From the cell containing the given text, extract its center point as [x, y] coordinate. 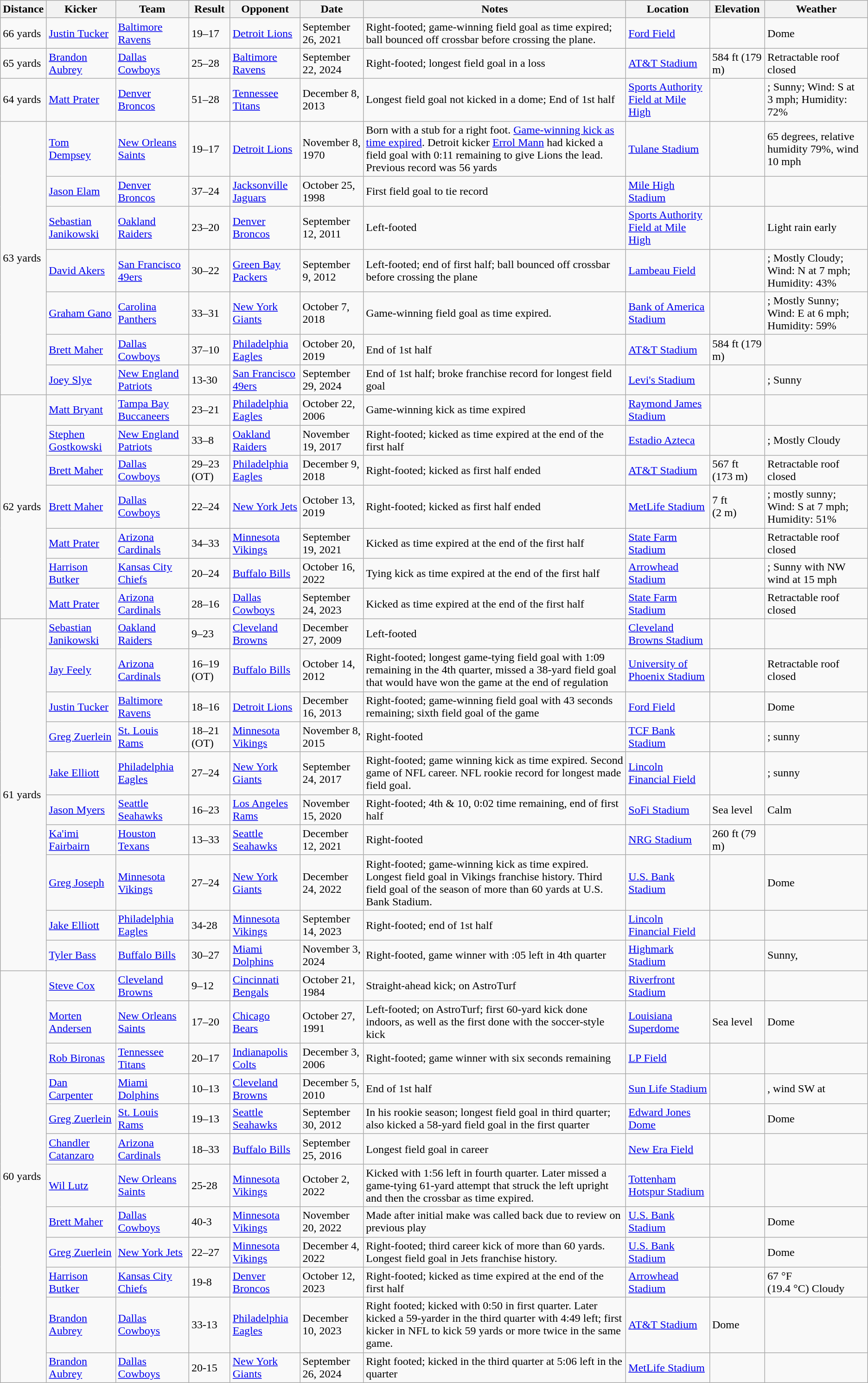
; Mostly Cloudy [817, 440]
66 yards [23, 33]
Wil Lutz [81, 1185]
Notes [495, 9]
December 16, 2013 [332, 707]
; Sunny [817, 379]
Jason Elam [81, 191]
Raymond James Stadium [668, 410]
Cincinnati Bengals [265, 985]
34–33 [210, 544]
Jacksonville Jaguars [265, 191]
Graham Gano [81, 313]
Edward Jones Dome [668, 1119]
Weather [817, 9]
29–23 (OT) [210, 470]
37–24 [210, 191]
18–21 (OT) [210, 736]
Levi's Stadium [668, 379]
Light rain early [817, 228]
September 19, 2021 [332, 544]
18–16 [210, 707]
Chandler Catanzaro [81, 1149]
LP Field [668, 1058]
; Sunny with NW wind at 15 mph [817, 573]
Right-footed; game-winning field goal with 43 seconds remaining; sixth field goal of the game [495, 707]
October 2, 2022 [332, 1185]
September 29, 2024 [332, 379]
September 22, 2024 [332, 63]
Ka'imi Fairbairn [81, 839]
Dan Carpenter [81, 1089]
13–33 [210, 839]
October 20, 2019 [332, 350]
September 24, 2017 [332, 773]
Right-footed; game winner with six seconds remaining [495, 1058]
Tampa Bay Buccaneers [152, 410]
Made after initial make was called back due to review on previous play [495, 1222]
Cleveland Browns Stadium [668, 634]
September 9, 2012 [332, 270]
First field goal to tie record [495, 191]
Jason Myers [81, 810]
Carolina Panthers [152, 313]
Team [152, 9]
Indianapolis Colts [265, 1058]
25-28 [210, 1185]
; mostly sunny; Wind: S at 7 mph; Humidity: 51% [817, 507]
September 14, 2023 [332, 925]
40-3 [210, 1222]
20–17 [210, 1058]
9–23 [210, 634]
Tulane Stadium [668, 148]
65 degrees, relative humidity 79%, wind 10 mph [817, 148]
Left-footed; on AstroTurf; first 60-yard kick done indoors, as well as the first done with the soccer-style kick [495, 1022]
TCF Bank Stadium [668, 736]
19–13 [210, 1119]
Green Bay Packers [265, 270]
63 yards [23, 258]
In his rookie season; longest field goal in third quarter; also kicked a 58-yard field goal in the first quarter [495, 1119]
December 8, 2013 [332, 100]
End of 1st half; broke franchise record for longest field goal [495, 379]
November 20, 2022 [332, 1222]
19-8 [210, 1282]
23–21 [210, 410]
November 8, 1970 [332, 148]
Steve Cox [81, 985]
Tyler Bass [81, 955]
13-30 [210, 379]
October 27, 1991 [332, 1022]
567 ft(173 m) [737, 470]
December 24, 2022 [332, 882]
December 4, 2022 [332, 1252]
Calm [817, 810]
18–33 [210, 1149]
Result [210, 9]
Right-footed; third career kick of more than 60 yards. Longest field goal in Jets franchise history. [495, 1252]
Lambeau Field [668, 270]
Game-winning field goal as time expired. [495, 313]
30–22 [210, 270]
Right-footed, game winner with :05 left in 4th quarter [495, 955]
Rob Bironas [81, 1058]
November 15, 2020 [332, 810]
New Era Field [668, 1149]
; Sunny; Wind: S at 3 mph; Humidity: 72% [817, 100]
Joey Slye [81, 379]
9–12 [210, 985]
Tottenham Hotspur Stadium [668, 1185]
Stephen Gostkowski [81, 440]
SoFi Stadium [668, 810]
Right-footed; 4th & 10, 0:02 time remaining, end of first half [495, 810]
Right-footed; end of 1st half [495, 925]
October 16, 2022 [332, 573]
64 yards [23, 100]
Chicago Bears [265, 1022]
November 3, 2024 [332, 955]
60 yards [23, 1176]
David Akers [81, 270]
7 ft(2 m) [737, 507]
; Mostly Sunny; Wind: E at 6 mph; Humidity: 59% [817, 313]
16–19 (OT) [210, 670]
Greg Joseph [81, 882]
33-13 [210, 1325]
Left-footed; end of first half; ball bounced off crossbar before crossing the plane [495, 270]
65 yards [23, 63]
34-28 [210, 925]
20–24 [210, 573]
November 8, 2015 [332, 736]
October 13, 2019 [332, 507]
December 12, 2021 [332, 839]
Houston Texans [152, 839]
Tying kick as time expired at the end of the first half [495, 573]
62 yards [23, 506]
Louisiana Superdome [668, 1022]
December 9, 2018 [332, 470]
; Mostly Cloudy; Wind: N at 7 mph; Humidity: 43% [817, 270]
October 25, 1998 [332, 191]
October 21, 1984 [332, 985]
17–20 [210, 1022]
Estadio Azteca [668, 440]
51–28 [210, 100]
December 27, 2009 [332, 634]
Elevation [737, 9]
Sun Life Stadium [668, 1089]
20-15 [210, 1367]
33–31 [210, 313]
Highmark Stadium [668, 955]
Date [332, 9]
Kicker [81, 9]
October 7, 2018 [332, 313]
22–27 [210, 1252]
October 12, 2023 [332, 1282]
22–24 [210, 507]
Longest field goal in career [495, 1149]
Riverfront Stadium [668, 985]
30–27 [210, 955]
16–23 [210, 810]
September 26, 2021 [332, 33]
Tom Dempsey [81, 148]
NRG Stadium [668, 839]
Mile High Stadium [668, 191]
October 14, 2012 [332, 670]
260 ft (79 m) [737, 839]
Straight-ahead kick; on AstroTurf [495, 985]
, wind SW at [817, 1089]
37–10 [210, 350]
Sunny, [817, 955]
Location [668, 9]
September 26, 2024 [332, 1367]
Right-footed; game-winning field goal as time expired; ball bounced off crossbar before crossing the plane. [495, 33]
Los Angeles Rams [265, 810]
December 3, 2006 [332, 1058]
67 °F(19.4 °C) Cloudy [817, 1282]
September 30, 2012 [332, 1119]
33–8 [210, 440]
Matt Bryant [81, 410]
Right footed; kicked in the third quarter at 5:06 left in the quarter [495, 1367]
September 24, 2023 [332, 604]
10–13 [210, 1089]
Opponent [265, 9]
25–28 [210, 63]
Game-winning kick as time expired [495, 410]
November 19, 2017 [332, 440]
Bank of America Stadium [668, 313]
Distance [23, 9]
61 yards [23, 795]
Jay Feely [81, 670]
September 25, 2016 [332, 1149]
Right-footed; longest field goal in a loss [495, 63]
Longest field goal not kicked in a dome; End of 1st half [495, 100]
23–20 [210, 228]
Right-footed; game winning kick as time expired. Second game of NFL career. NFL rookie record for longest made field goal. [495, 773]
Morten Andersen [81, 1022]
28–16 [210, 604]
September 12, 2011 [332, 228]
December 10, 2023 [332, 1325]
University of Phoenix Stadium [668, 670]
December 5, 2010 [332, 1089]
October 22, 2006 [332, 410]
